Search for the cell housing the specified text and yield its (x, y) center coordinate. 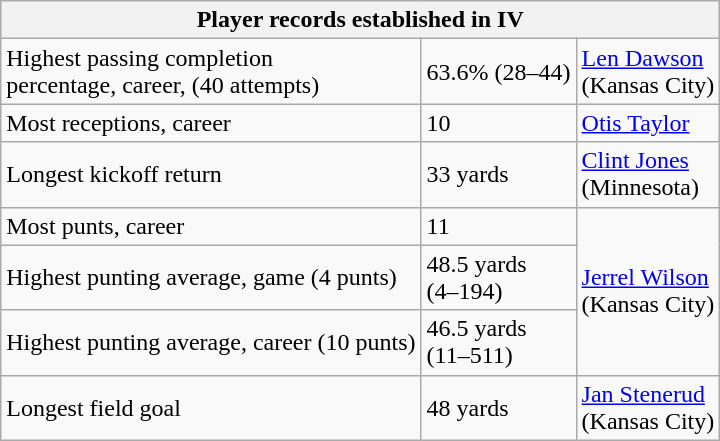
46.5 yards(11–511) (498, 342)
Otis Taylor (648, 123)
48.5 yards(4–194) (498, 278)
Player records established in IV (360, 20)
48 yards (498, 408)
33 yards (498, 174)
Len Dawson(Kansas City) (648, 72)
Clint Jones(Minnesota) (648, 174)
11 (498, 226)
Jan Stenerud(Kansas City) (648, 408)
Most receptions, career (211, 123)
63.6% (28–44) (498, 72)
Most punts, career (211, 226)
10 (498, 123)
Highest passing completion percentage, career, (40 attempts) (211, 72)
Longest field goal (211, 408)
Highest punting average, career (10 punts) (211, 342)
Longest kickoff return (211, 174)
Highest punting average, game (4 punts) (211, 278)
Jerrel Wilson (Kansas City) (648, 291)
